For the text-containing cell, return its midpoint in (X, Y) coordinate format. 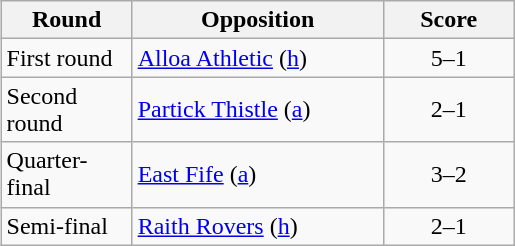
Opposition (258, 20)
Round (66, 20)
Score (448, 20)
Partick Thistle (a) (258, 110)
Quarter-final (66, 174)
First round (66, 58)
3–2 (448, 174)
East Fife (a) (258, 174)
Raith Rovers (h) (258, 226)
Second round (66, 110)
Semi-final (66, 226)
Alloa Athletic (h) (258, 58)
5–1 (448, 58)
